Identify which cell holds the provided text, then report its [x, y] central coordinate. 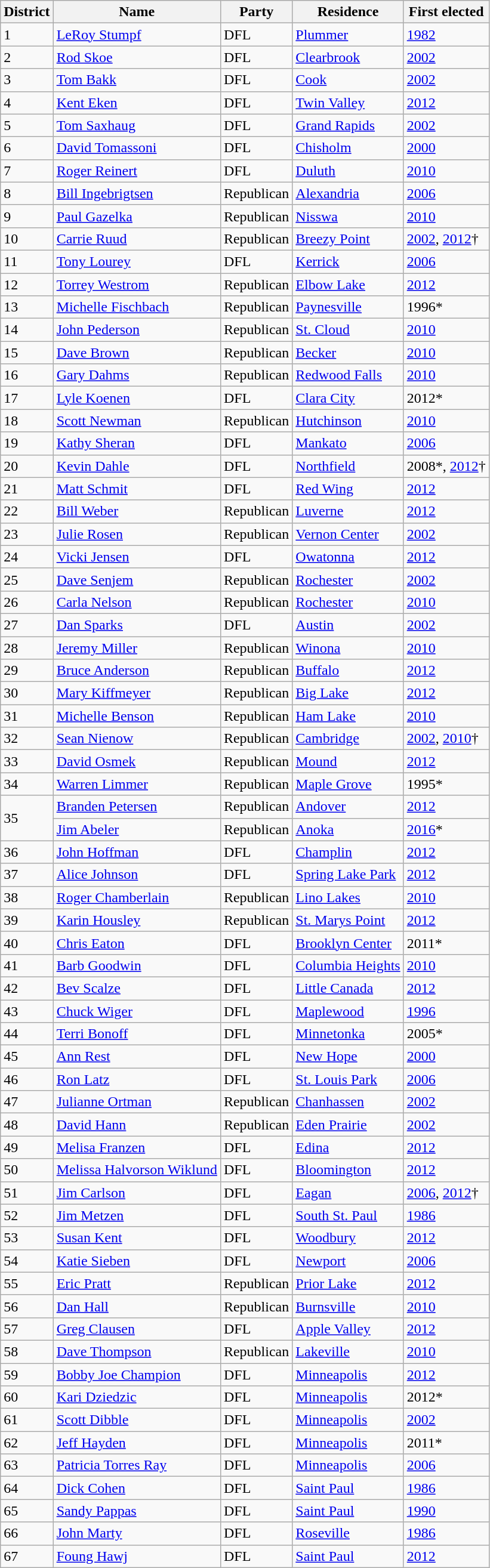
Mankato [348, 443]
Paul Gazelka [137, 216]
Scott Dibble [137, 1420]
32 [27, 739]
41 [27, 965]
43 [27, 1011]
Mary Kiffmeyer [137, 693]
Residence [348, 12]
Plummer [348, 35]
53 [27, 1238]
33 [27, 761]
57 [27, 1329]
Carrie Ruud [137, 239]
49 [27, 1147]
Karin Housley [137, 920]
39 [27, 920]
1996 [446, 1011]
45 [27, 1057]
2005* [446, 1034]
Dave Brown [137, 353]
31 [27, 716]
Bruce Anderson [137, 671]
David Tomassoni [137, 148]
66 [27, 1533]
Andover [348, 807]
Tony Lourey [137, 261]
40 [27, 943]
42 [27, 988]
6 [27, 148]
21 [27, 489]
67 [27, 1556]
Sean Nienow [137, 739]
Big Lake [348, 693]
Terri Bonoff [137, 1034]
63 [27, 1465]
Clara City [348, 398]
St. Cloud [348, 330]
Foung Hawj [137, 1556]
60 [27, 1397]
Alexandria [348, 193]
Dave Senjem [137, 579]
1995* [446, 784]
Vernon Center [348, 534]
Tom Bakk [137, 80]
1996* [446, 307]
46 [27, 1079]
Roseville [348, 1533]
35 [27, 818]
Greg Clausen [137, 1329]
Columbia Heights [348, 965]
Minnetonka [348, 1034]
Gary Dahms [137, 375]
65 [27, 1511]
Chanhassen [348, 1102]
Rod Skoe [137, 57]
Mound [348, 761]
Julianne Ortman [137, 1102]
52 [27, 1215]
Breezy Point [348, 239]
29 [27, 671]
4 [27, 103]
New Hope [348, 1057]
Dan Hall [137, 1306]
LeRoy Stumpf [137, 35]
Bill Weber [137, 511]
Newport [348, 1261]
30 [27, 693]
First elected [446, 12]
Red Wing [348, 489]
Alice Johnson [137, 875]
10 [27, 239]
Jeff Hayden [137, 1443]
Kari Dziedzic [137, 1397]
Elbow Lake [348, 285]
Carla Nelson [137, 602]
Ann Rest [137, 1057]
16 [27, 375]
Nisswa [348, 216]
Branden Petersen [137, 807]
Luverne [348, 511]
Lyle Koenen [137, 398]
Michelle Benson [137, 716]
5 [27, 125]
Michelle Fischbach [137, 307]
Cook [348, 80]
25 [27, 579]
Bloomington [348, 1170]
John Hoffman [137, 852]
David Hann [137, 1125]
Eagan [348, 1193]
22 [27, 511]
7 [27, 171]
23 [27, 534]
26 [27, 602]
2002, 2012† [446, 239]
Party [256, 12]
58 [27, 1351]
Sandy Pappas [137, 1511]
John Marty [137, 1533]
Anoka [348, 829]
36 [27, 852]
Redwood Falls [348, 375]
28 [27, 647]
Name [137, 12]
11 [27, 261]
Jeremy Miller [137, 647]
9 [27, 216]
Becker [348, 353]
1 [27, 35]
Bill Ingebrigtsen [137, 193]
20 [27, 466]
Bobby Joe Champion [137, 1374]
Jim Abeler [137, 829]
54 [27, 1261]
Jim Carlson [137, 1193]
37 [27, 875]
Patricia Torres Ray [137, 1465]
1982 [446, 35]
1990 [446, 1511]
St. Marys Point [348, 920]
Duluth [348, 171]
Apple Valley [348, 1329]
Edina [348, 1147]
Dick Cohen [137, 1488]
Buffalo [348, 671]
Woodbury [348, 1238]
59 [27, 1374]
Twin Valley [348, 103]
Barb Goodwin [137, 965]
38 [27, 897]
Jim Metzen [137, 1215]
47 [27, 1102]
Bev Scalze [137, 988]
Dave Thompson [137, 1351]
St. Louis Park [348, 1079]
Chris Eaton [137, 943]
Warren Limmer [137, 784]
Maple Grove [348, 784]
12 [27, 285]
8 [27, 193]
District [27, 12]
Hutchinson [348, 421]
Kathy Sheran [137, 443]
2002, 2010† [446, 739]
51 [27, 1193]
South St. Paul [348, 1215]
Burnsville [348, 1306]
14 [27, 330]
Roger Chamberlain [137, 897]
17 [27, 398]
Paynesville [348, 307]
David Osmek [137, 761]
44 [27, 1034]
Maplewood [348, 1011]
Torrey Westrom [137, 285]
50 [27, 1170]
2016* [446, 829]
Kent Eken [137, 103]
Chisholm [348, 148]
Susan Kent [137, 1238]
Melisa Franzen [137, 1147]
19 [27, 443]
Ron Latz [137, 1079]
Julie Rosen [137, 534]
Clearbrook [348, 57]
Matt Schmit [137, 489]
Lakeville [348, 1351]
Roger Reinert [137, 171]
Austin [348, 625]
Eden Prairie [348, 1125]
18 [27, 421]
62 [27, 1443]
Lino Lakes [348, 897]
Tom Saxhaug [137, 125]
Brooklyn Center [348, 943]
2006, 2012† [446, 1193]
Northfield [348, 466]
Katie Sieben [137, 1261]
Little Canada [348, 988]
13 [27, 307]
Dan Sparks [137, 625]
Prior Lake [348, 1283]
Vicki Jensen [137, 557]
Owatonna [348, 557]
Spring Lake Park [348, 875]
Grand Rapids [348, 125]
2 [27, 57]
64 [27, 1488]
John Pederson [137, 330]
61 [27, 1420]
48 [27, 1125]
2008*, 2012† [446, 466]
Kevin Dahle [137, 466]
34 [27, 784]
15 [27, 353]
27 [27, 625]
56 [27, 1306]
3 [27, 80]
Ham Lake [348, 716]
Scott Newman [137, 421]
24 [27, 557]
Kerrick [348, 261]
Chuck Wiger [137, 1011]
Cambridge [348, 739]
55 [27, 1283]
Melissa Halvorson Wiklund [137, 1170]
Champlin [348, 852]
Winona [348, 647]
Eric Pratt [137, 1283]
